Extract the [x, y] coordinate from the center of the cell holding the provided text.  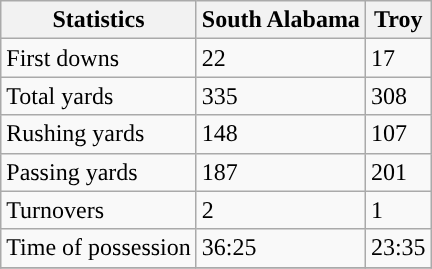
17 [398, 58]
23:35 [398, 248]
First downs [99, 58]
1 [398, 210]
Rushing yards [99, 134]
Turnovers [99, 210]
Statistics [99, 20]
Troy [398, 20]
2 [280, 210]
Time of possession [99, 248]
148 [280, 134]
Total yards [99, 96]
Passing yards [99, 172]
335 [280, 96]
22 [280, 58]
36:25 [280, 248]
South Alabama [280, 20]
187 [280, 172]
201 [398, 172]
308 [398, 96]
107 [398, 134]
